Output the [X, Y] coordinate of the center of the cell containing the given text.  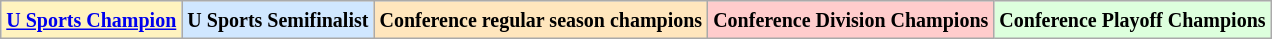
U Sports Champion [92, 20]
Conference regular season champions [541, 20]
Conference Division Champions [851, 20]
Conference Playoff Champions [1132, 20]
U Sports Semifinalist [278, 20]
